Find where the given text appears and provide that cell's center as (x, y) coordinate. 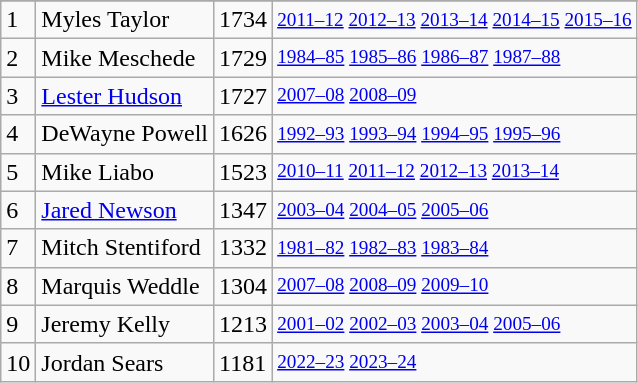
Lester Hudson (125, 96)
Jeremy Kelly (125, 324)
1729 (244, 58)
Myles Taylor (125, 20)
5 (18, 172)
3 (18, 96)
2007–08 2008–09 2009–10 (455, 286)
2022–23 2023–24 (455, 362)
1304 (244, 286)
1213 (244, 324)
1181 (244, 362)
2003–04 2004–05 2005–06 (455, 210)
Mike Liabo (125, 172)
1734 (244, 20)
6 (18, 210)
4 (18, 134)
1332 (244, 248)
9 (18, 324)
Marquis Weddle (125, 286)
1992–93 1993–94 1994–95 1995–96 (455, 134)
Jared Newson (125, 210)
1727 (244, 96)
Mike Meschede (125, 58)
7 (18, 248)
1523 (244, 172)
Jordan Sears (125, 362)
1626 (244, 134)
1981–82 1982–83 1983–84 (455, 248)
DeWayne Powell (125, 134)
2011–12 2012–13 2013–14 2014–15 2015–16 (455, 20)
2007–08 2008–09 (455, 96)
1 (18, 20)
1347 (244, 210)
Mitch Stentiford (125, 248)
2010–11 2011–12 2012–13 2013–14 (455, 172)
2 (18, 58)
2001–02 2002–03 2003–04 2005–06 (455, 324)
10 (18, 362)
1984–85 1985–86 1986–87 1987–88 (455, 58)
8 (18, 286)
